Find where the given text appears and provide that cell's center as (x, y) coordinate. 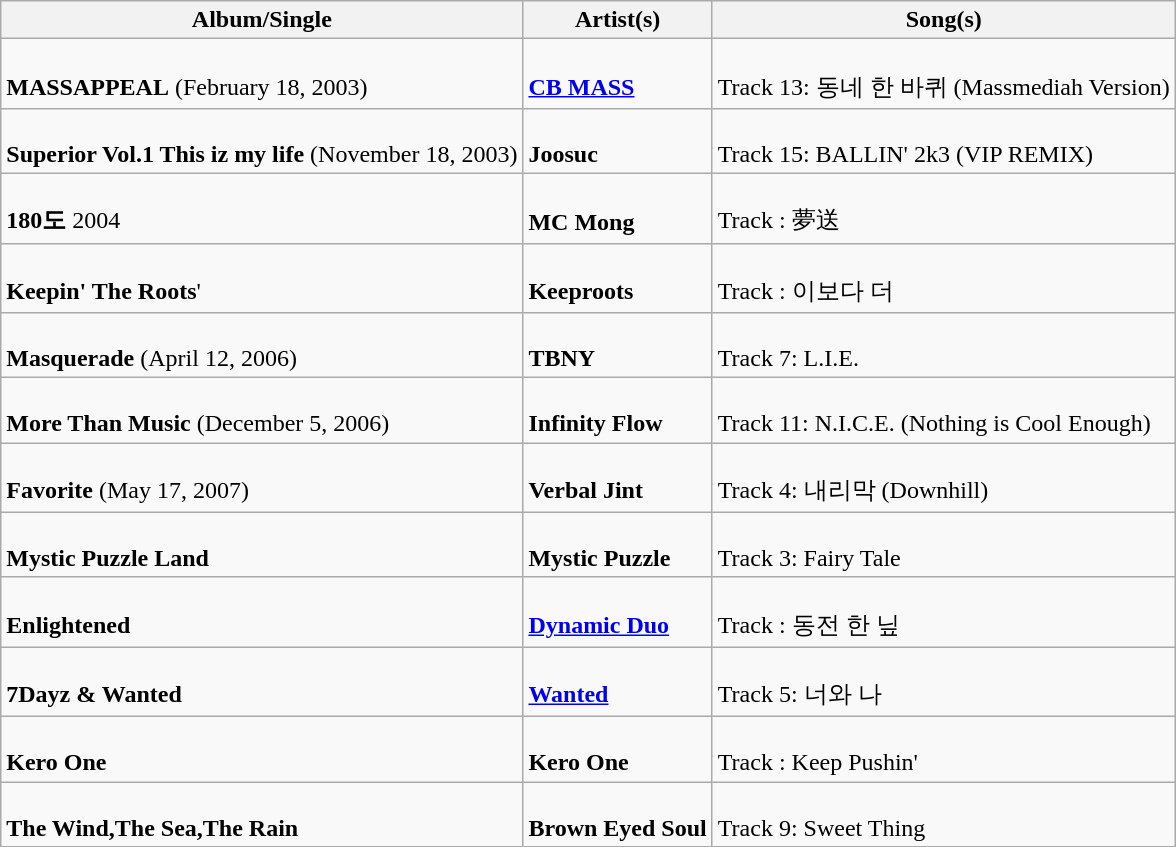
Keeproots (618, 278)
Track 5: 너와 나 (944, 682)
Track 4: 내리막 (Downhill) (944, 478)
Track : Keep Pushin' (944, 748)
Track 3: Fairy Tale (944, 544)
Dynamic Duo (618, 612)
The Wind,The Sea,The Rain (262, 814)
Mystic Puzzle (618, 544)
More Than Music (December 5, 2006) (262, 410)
Track : 동전 한 닢 (944, 612)
Track 9: Sweet Thing (944, 814)
Song(s) (944, 20)
Masquerade (April 12, 2006) (262, 346)
Mystic Puzzle Land (262, 544)
MASSAPPEAL (February 18, 2003) (262, 74)
Keepin' The Roots' (262, 278)
Album/Single (262, 20)
Superior Vol.1 This iz my life (November 18, 2003) (262, 140)
Verbal Jint (618, 478)
Artist(s) (618, 20)
MC Mong (618, 208)
Favorite (May 17, 2007) (262, 478)
Track 7: L.I.E. (944, 346)
TBNY (618, 346)
180도 2004 (262, 208)
CB MASS (618, 74)
Infinity Flow (618, 410)
Brown Eyed Soul (618, 814)
Wanted (618, 682)
Track 11: N.I.C.E. (Nothing is Cool Enough) (944, 410)
Joosuc (618, 140)
Track : 이보다 더 (944, 278)
Track : 夢送 (944, 208)
Enlightened (262, 612)
Track 15: BALLIN' 2k3 (VIP REMIX) (944, 140)
Track 13: 동네 한 바퀴 (Massmediah Version) (944, 74)
7Dayz & Wanted (262, 682)
